Identify which cell holds the provided text, then report its [X, Y] central coordinate. 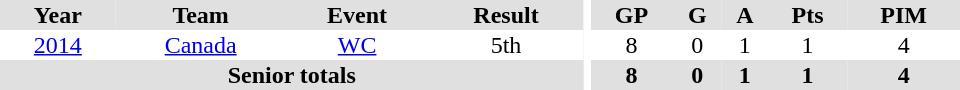
2014 [58, 45]
Team [201, 15]
Senior totals [292, 75]
Year [58, 15]
A [745, 15]
GP [631, 15]
PIM [904, 15]
5th [506, 45]
G [698, 15]
WC [358, 45]
Result [506, 15]
Pts [808, 15]
Event [358, 15]
Canada [201, 45]
